Identify which cell holds the provided text, then report its [X, Y] central coordinate. 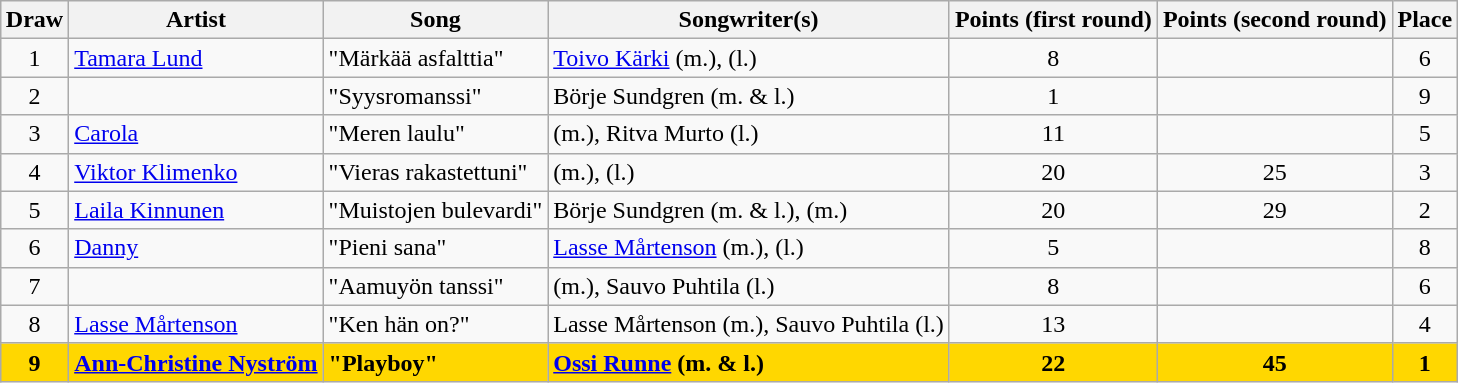
"Märkää asfalttia" [436, 58]
"Syysromanssi" [436, 96]
7 [34, 286]
"Aamuyön tanssi" [436, 286]
"Meren laulu" [436, 134]
Draw [34, 20]
13 [1053, 324]
"Playboy" [436, 362]
Lasse Mårtenson [196, 324]
45 [1274, 362]
Ann-Christine Nyström [196, 362]
29 [1274, 210]
11 [1053, 134]
Songwriter(s) [749, 20]
Viktor Klimenko [196, 172]
"Muistojen bulevardi" [436, 210]
Points (second round) [1274, 20]
Carola [196, 134]
(m.), Sauvo Puhtila (l.) [749, 286]
(m.), (l.) [749, 172]
"Ken hän on?" [436, 324]
Börje Sundgren (m. & l.), (m.) [749, 210]
Ossi Runne (m. & l.) [749, 362]
Börje Sundgren (m. & l.) [749, 96]
25 [1274, 172]
22 [1053, 362]
Toivo Kärki (m.), (l.) [749, 58]
Lasse Mårtenson (m.), Sauvo Puhtila (l.) [749, 324]
Song [436, 20]
Danny [196, 248]
Place [1425, 20]
"Vieras rakastettuni" [436, 172]
"Pieni sana" [436, 248]
Artist [196, 20]
Laila Kinnunen [196, 210]
Lasse Mårtenson (m.), (l.) [749, 248]
Points (first round) [1053, 20]
(m.), Ritva Murto (l.) [749, 134]
Tamara Lund [196, 58]
